Identify which cell holds the provided text, then report its (x, y) central coordinate. 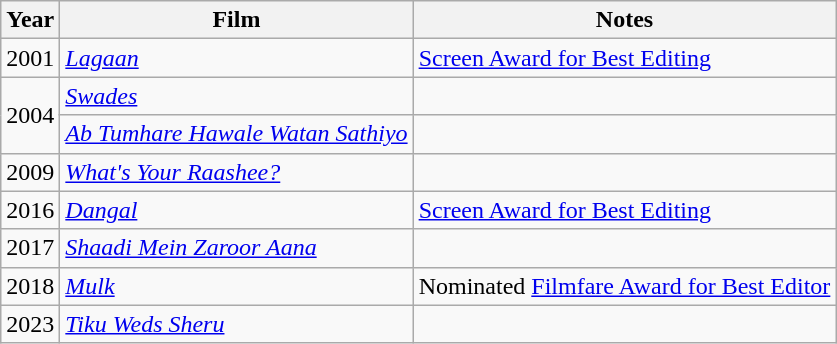
Nominated Filmfare Award for Best Editor (624, 286)
Tiku Weds Sheru (236, 324)
2016 (30, 210)
2004 (30, 115)
Dangal (236, 210)
Ab Tumhare Hawale Watan Sathiyo (236, 134)
2009 (30, 172)
Mulk (236, 286)
Notes (624, 20)
2018 (30, 286)
2023 (30, 324)
What's Your Raashee? (236, 172)
Swades (236, 96)
Shaadi Mein Zaroor Aana (236, 248)
Year (30, 20)
Film (236, 20)
2017 (30, 248)
2001 (30, 58)
Lagaan (236, 58)
